Identify which cell holds the provided text, then report its (x, y) central coordinate. 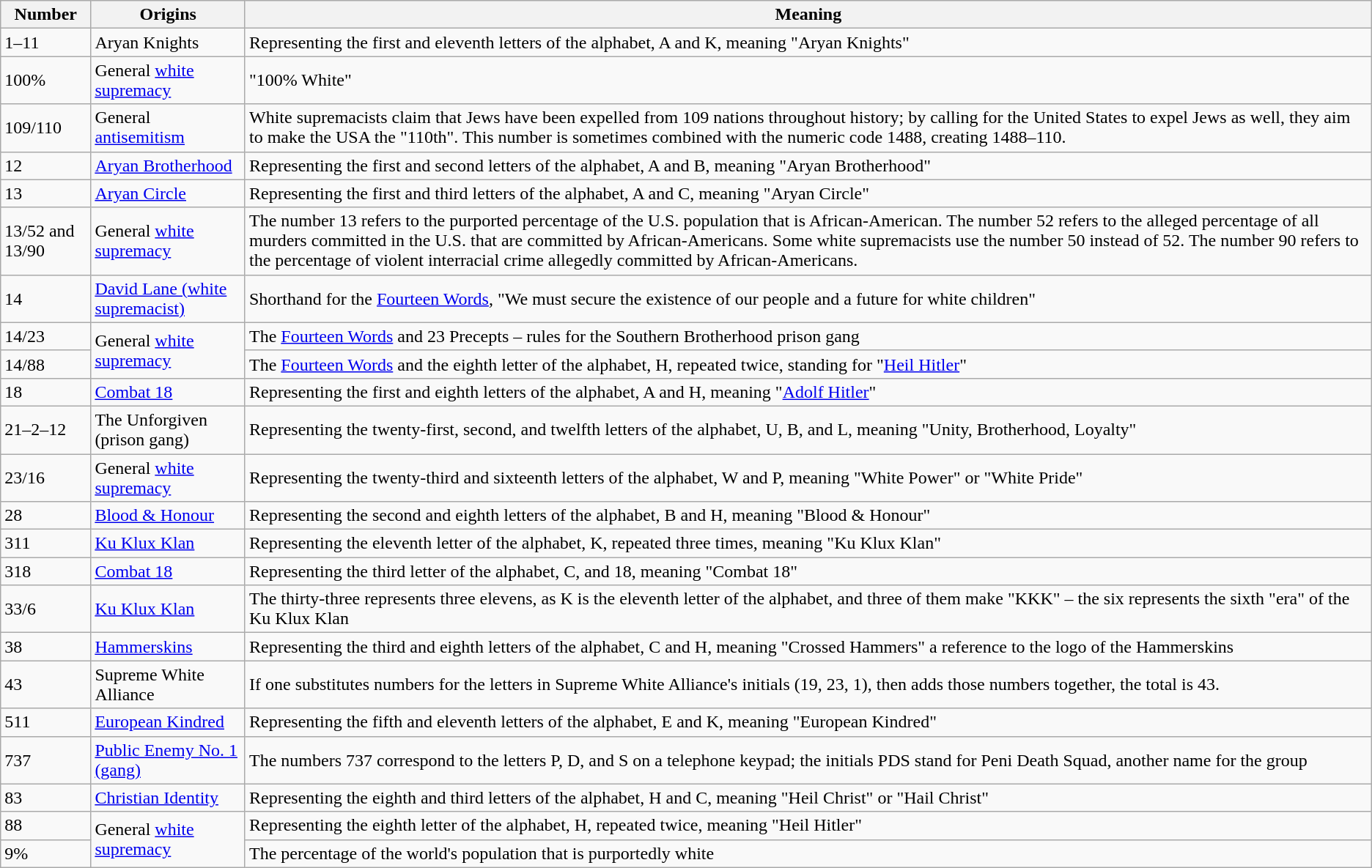
Representing the first and eighth letters of the alphabet, A and H, meaning "Adolf Hitler" (808, 392)
23/16 (45, 478)
The percentage of the world's population that is purportedly white (808, 853)
13 (45, 193)
Aryan Circle (169, 193)
Origins (169, 15)
Aryan Brotherhood (169, 166)
511 (45, 722)
Supreme White Alliance (169, 684)
14/88 (45, 364)
Representing the twenty-third and sixteenth letters of the alphabet, W and P, meaning "White Power" or "White Pride" (808, 478)
Representing the eighth letter of the alphabet, H, repeated twice, meaning "Heil Hitler" (808, 826)
General antisemitism (169, 127)
38 (45, 647)
Representing the third and eighth letters of the alphabet, C and H, meaning "Crossed Hammers" a reference to the logo of the Hammerskins (808, 647)
David Lane (white supremacist) (169, 299)
Representing the fifth and eleventh letters of the alphabet, E and K, meaning "European Kindred" (808, 722)
Representing the first and second letters of the alphabet, A and B, meaning "Aryan Brotherhood" (808, 166)
14 (45, 299)
Christian Identity (169, 798)
"100% White" (808, 81)
14/23 (45, 336)
Representing the twenty-first, second, and twelfth letters of the alphabet, U, B, and L, meaning "Unity, Brotherhood, Loyalty" (808, 429)
21–2–12 (45, 429)
If one substitutes numbers for the letters in Supreme White Alliance's initials (19, 23, 1), then adds those numbers together, the total is 43. (808, 684)
Representing the first and third letters of the alphabet, A and C, meaning "Aryan Circle" (808, 193)
33/6 (45, 609)
Hammerskins (169, 647)
Meaning (808, 15)
The Fourteen Words and 23 Precepts – rules for the Southern Brotherhood prison gang (808, 336)
Representing the first and eleventh letters of the alphabet, A and K, meaning "Aryan Knights" (808, 42)
12 (45, 166)
43 (45, 684)
Blood & Honour (169, 516)
Representing the second and eighth letters of the alphabet, B and H, meaning "Blood & Honour" (808, 516)
Aryan Knights (169, 42)
Shorthand for the Fourteen Words, "We must secure the existence of our people and a future for white children" (808, 299)
88 (45, 826)
83 (45, 798)
737 (45, 760)
28 (45, 516)
Public Enemy No. 1 (gang) (169, 760)
311 (45, 544)
1–11 (45, 42)
The numbers 737 correspond to the letters P, D, and S on a telephone keypad; the initials PDS stand for Peni Death Squad, another name for the group (808, 760)
9% (45, 853)
European Kindred (169, 722)
The Unforgiven (prison gang) (169, 429)
318 (45, 571)
The Fourteen Words and the eighth letter of the alphabet, H, repeated twice, standing for "Heil Hitler" (808, 364)
18 (45, 392)
Number (45, 15)
Representing the eleventh letter of the alphabet, K, repeated three times, meaning "Ku Klux Klan" (808, 544)
Representing the eighth and third letters of the alphabet, H and C, meaning "Heil Christ" or "Hail Christ" (808, 798)
100% (45, 81)
Representing the third letter of the alphabet, C, and 18, meaning "Combat 18" (808, 571)
13/52 and 13/90 (45, 241)
109/110 (45, 127)
